Output the (x, y) coordinate of the center of the cell containing the given text.  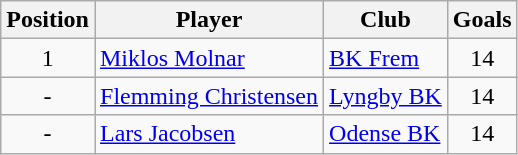
Goals (482, 20)
Odense BK (386, 134)
1 (48, 58)
Club (386, 20)
Lars Jacobsen (208, 134)
Miklos Molnar (208, 58)
BK Frem (386, 58)
Flemming Christensen (208, 96)
Position (48, 20)
Lyngby BK (386, 96)
Player (208, 20)
